Determine the (x, y) coordinate at the center of the cell enclosing the given text.  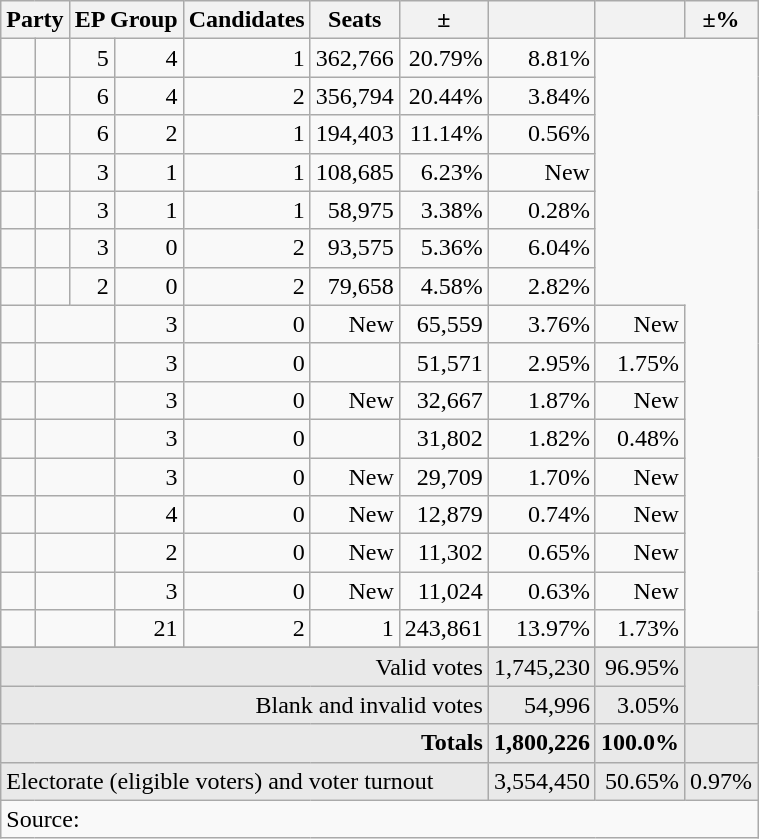
20.79% (444, 58)
0.97% (720, 781)
1.82% (542, 438)
12,879 (444, 515)
Party (35, 20)
4.58% (444, 286)
100.0% (640, 743)
3.76% (542, 324)
356,794 (354, 96)
32,667 (444, 400)
243,861 (444, 629)
51,571 (444, 362)
0.65% (542, 553)
±% (720, 20)
8.81% (542, 58)
3.84% (542, 96)
29,709 (444, 477)
Valid votes (245, 667)
Electorate (eligible voters) and voter turnout (245, 781)
Totals (245, 743)
1,800,226 (542, 743)
20.44% (444, 96)
3.38% (444, 210)
0.63% (542, 591)
65,559 (444, 324)
0.74% (542, 515)
54,996 (542, 705)
3,554,450 (542, 781)
1.87% (542, 400)
108,685 (354, 172)
96.95% (640, 667)
194,403 (354, 134)
93,575 (354, 248)
5.36% (444, 248)
31,802 (444, 438)
1.70% (542, 477)
Candidates (246, 20)
1.73% (640, 629)
1.75% (640, 362)
11,024 (444, 591)
0.48% (640, 438)
Blank and invalid votes (245, 705)
21 (148, 629)
13.97% (542, 629)
5 (92, 58)
0.56% (542, 134)
11.14% (444, 134)
11,302 (444, 553)
1,745,230 (542, 667)
50.65% (640, 781)
3.05% (640, 705)
2.95% (542, 362)
EP Group (126, 20)
6.23% (444, 172)
2.82% (542, 286)
58,975 (354, 210)
0.28% (542, 210)
6.04% (542, 248)
Seats (354, 20)
79,658 (354, 286)
362,766 (354, 58)
± (444, 20)
Source: (380, 819)
